Scan for the cell matching the given text and deliver its (x, y) coordinate at center. 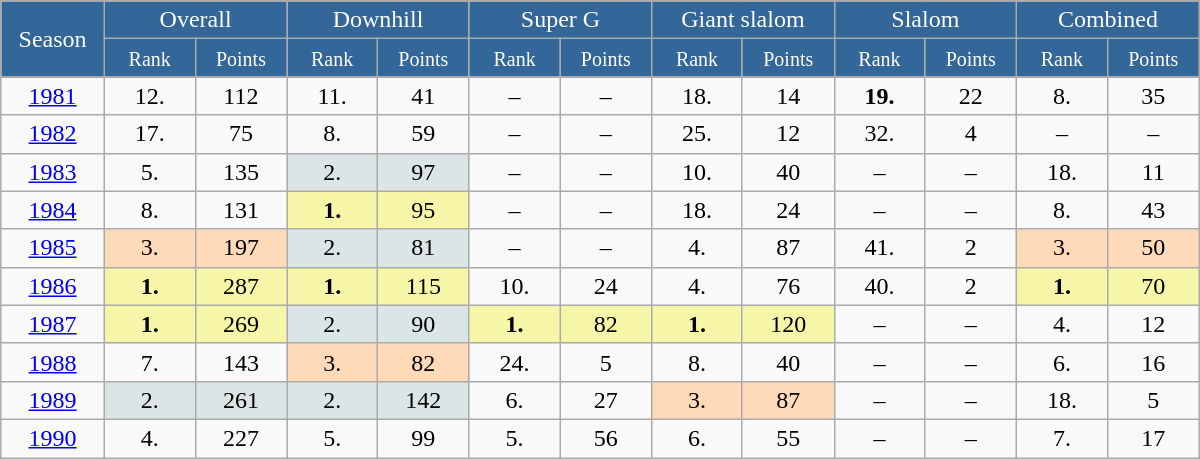
50 (1153, 248)
112 (241, 96)
27 (606, 400)
1981 (53, 96)
287 (241, 286)
4 (971, 134)
1988 (53, 362)
Giant slalom (743, 20)
35 (1153, 96)
120 (788, 324)
1983 (53, 172)
1989 (53, 400)
143 (241, 362)
261 (241, 400)
Slalom (925, 20)
1990 (53, 438)
Overall (195, 20)
1982 (53, 134)
16 (1153, 362)
1984 (53, 210)
99 (423, 438)
41 (423, 96)
Season (53, 39)
90 (423, 324)
227 (241, 438)
197 (241, 248)
59 (423, 134)
115 (423, 286)
11 (1153, 172)
17 (1153, 438)
43 (1153, 210)
14 (788, 96)
75 (241, 134)
11. (332, 96)
142 (423, 400)
81 (423, 248)
19. (880, 96)
56 (606, 438)
76 (788, 286)
97 (423, 172)
Downhill (378, 20)
131 (241, 210)
55 (788, 438)
12. (150, 96)
1987 (53, 324)
1985 (53, 248)
Super G (560, 20)
41. (880, 248)
24. (514, 362)
25. (698, 134)
269 (241, 324)
1986 (53, 286)
135 (241, 172)
22 (971, 96)
95 (423, 210)
32. (880, 134)
Combined (1108, 20)
70 (1153, 286)
40. (880, 286)
17. (150, 134)
